Capture the cell that displays the provided text and extract its (x, y) central coordinate. 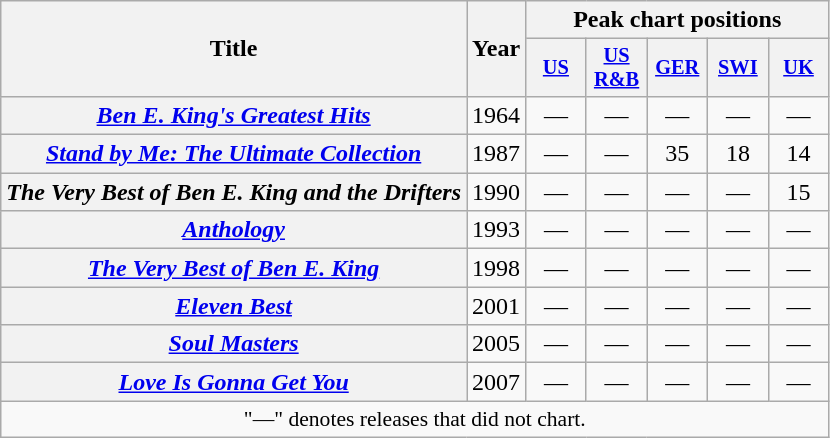
1987 (496, 154)
Anthology (234, 230)
UK (798, 68)
2007 (496, 382)
Love Is Gonna Get You (234, 382)
2001 (496, 306)
Title (234, 49)
35 (678, 154)
14 (798, 154)
US (556, 68)
18 (738, 154)
Soul Masters (234, 344)
Eleven Best (234, 306)
Year (496, 49)
USR&B (616, 68)
GER (678, 68)
The Very Best of Ben E. King and the Drifters (234, 192)
1964 (496, 115)
1993 (496, 230)
2005 (496, 344)
SWI (738, 68)
The Very Best of Ben E. King (234, 268)
1990 (496, 192)
Ben E. King's Greatest Hits (234, 115)
Stand by Me: The Ultimate Collection (234, 154)
15 (798, 192)
"—" denotes releases that did not chart. (415, 419)
1998 (496, 268)
Peak chart positions (678, 20)
